Output the (X, Y) coordinate of the center of the cell containing the given text.  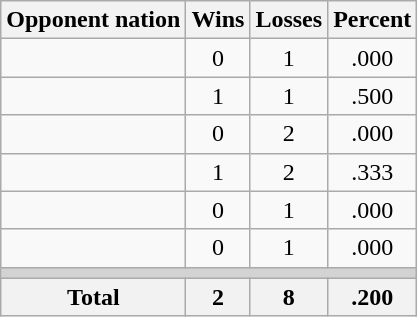
Losses (289, 20)
Total (94, 297)
.200 (372, 297)
.500 (372, 96)
8 (289, 297)
.333 (372, 172)
Wins (218, 20)
Percent (372, 20)
Opponent nation (94, 20)
